Return [X, Y] of the center of cell containing provided text 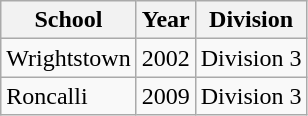
Wrightstown [68, 58]
Year [166, 20]
2002 [166, 58]
Division [251, 20]
School [68, 20]
2009 [166, 96]
Roncalli [68, 96]
